Capture the cell that displays the provided text and extract its (x, y) central coordinate. 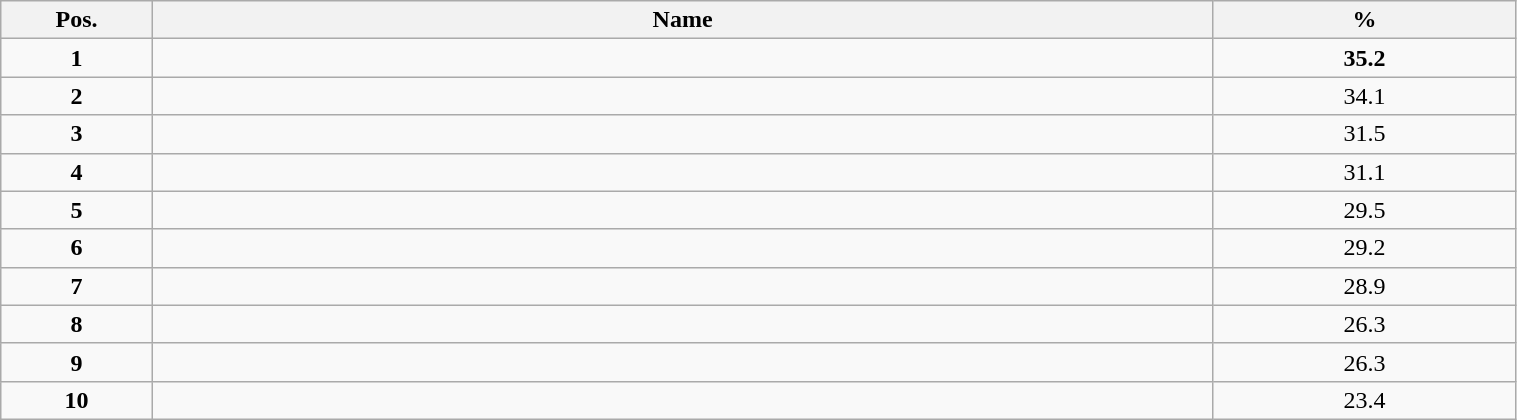
31.1 (1364, 172)
2 (77, 96)
Name (682, 20)
4 (77, 172)
% (1364, 20)
9 (77, 362)
35.2 (1364, 58)
10 (77, 400)
3 (77, 134)
31.5 (1364, 134)
6 (77, 248)
29.2 (1364, 248)
23.4 (1364, 400)
5 (77, 210)
8 (77, 324)
Pos. (77, 20)
28.9 (1364, 286)
1 (77, 58)
34.1 (1364, 96)
29.5 (1364, 210)
7 (77, 286)
